Extract the [x, y] coordinate from the center of the cell holding the provided text.  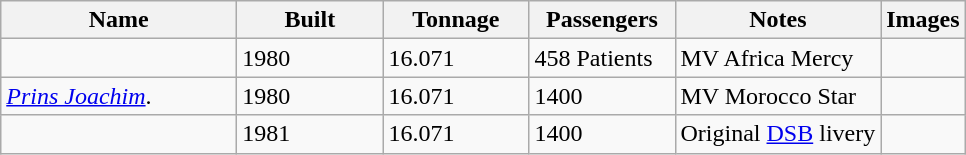
Notes [778, 20]
Name [119, 20]
Built [310, 20]
Passengers [602, 20]
MV Morocco Star [778, 96]
458 Patients [602, 58]
Tonnage [456, 20]
Original DSB livery [778, 134]
MV Africa Mercy [778, 58]
Images [923, 20]
Prins Joachim. [119, 96]
1981 [310, 134]
